Identify which cell holds the provided text, then report its (X, Y) central coordinate. 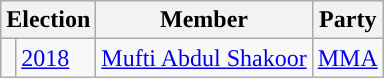
Member (204, 20)
Mufti Abdul Shakoor (204, 58)
Election (48, 20)
2018 (56, 58)
MMA (348, 58)
Party (348, 20)
